Detect which cell encompasses the target text, then output its [x, y] center coordinate. 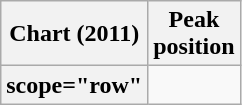
Peakposition [194, 34]
Chart (2011) [74, 34]
scope="row" [74, 85]
